Extract the (x, y) coordinate from the center of the cell holding the provided text.  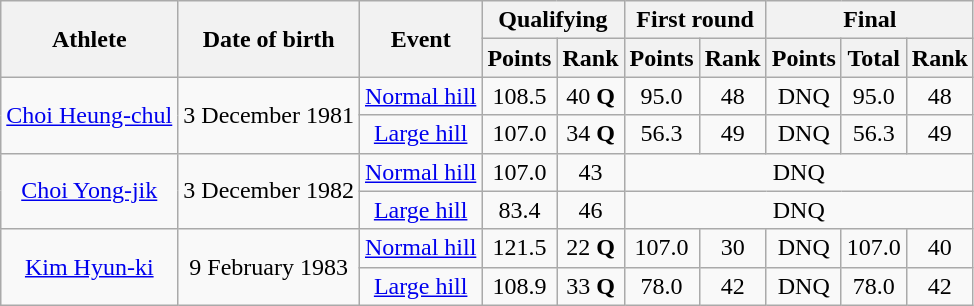
40 (940, 248)
3 December 1982 (269, 191)
Qualifying (553, 20)
Athlete (90, 39)
30 (732, 248)
34 Q (590, 134)
Choi Yong-jik (90, 191)
9 February 1983 (269, 267)
First round (695, 20)
Choi Heung-chul (90, 115)
121.5 (520, 248)
108.9 (520, 286)
40 Q (590, 96)
33 Q (590, 286)
43 (590, 172)
22 Q (590, 248)
Event (420, 39)
3 December 1981 (269, 115)
Kim Hyun-ki (90, 267)
Final (870, 20)
46 (590, 210)
Date of birth (269, 39)
83.4 (520, 210)
108.5 (520, 96)
Total (874, 58)
